Locate the cell with the specified text and output its [x, y] center coordinate. 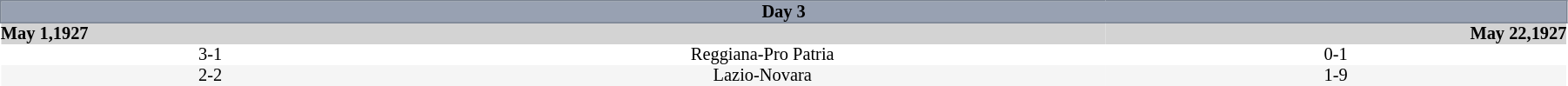
Lazio-Novara [762, 76]
0-1 [1337, 55]
2-2 [211, 76]
3-1 [211, 55]
May 22,1927 [1337, 33]
Reggiana-Pro Patria [762, 55]
May 1,1927 [211, 33]
1-9 [1337, 76]
Day 3 [784, 12]
